From the cell containing the given text, extract its center point as (x, y) coordinate. 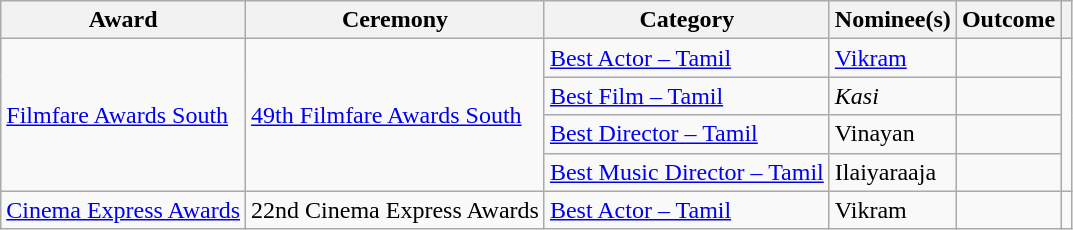
Best Director – Tamil (686, 134)
Kasi (892, 96)
Nominee(s) (892, 20)
Best Film – Tamil (686, 96)
Cinema Express Awards (124, 210)
Vinayan (892, 134)
22nd Cinema Express Awards (396, 210)
Outcome (1008, 20)
Best Music Director – Tamil (686, 172)
Filmfare Awards South (124, 115)
Ceremony (396, 20)
49th Filmfare Awards South (396, 115)
Category (686, 20)
Award (124, 20)
Ilaiyaraaja (892, 172)
